Return the [X, Y] coordinate for the center point of the cell that contains the specified text.  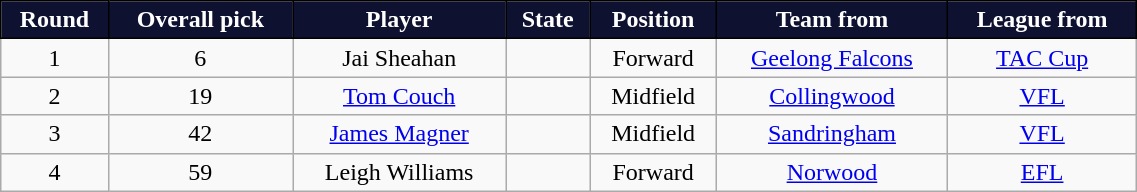
Collingwood [832, 96]
League from [1042, 20]
Overall pick [200, 20]
Round [54, 20]
Sandringham [832, 134]
Tom Couch [400, 96]
Leigh Williams [400, 172]
42 [200, 134]
3 [54, 134]
James Magner [400, 134]
2 [54, 96]
Team from [832, 20]
19 [200, 96]
Position [654, 20]
4 [54, 172]
Geelong Falcons [832, 58]
Norwood [832, 172]
TAC Cup [1042, 58]
59 [200, 172]
6 [200, 58]
EFL [1042, 172]
Jai Sheahan [400, 58]
1 [54, 58]
State [548, 20]
Player [400, 20]
